Scan for the cell matching the given text and deliver its [x, y] coordinate at center. 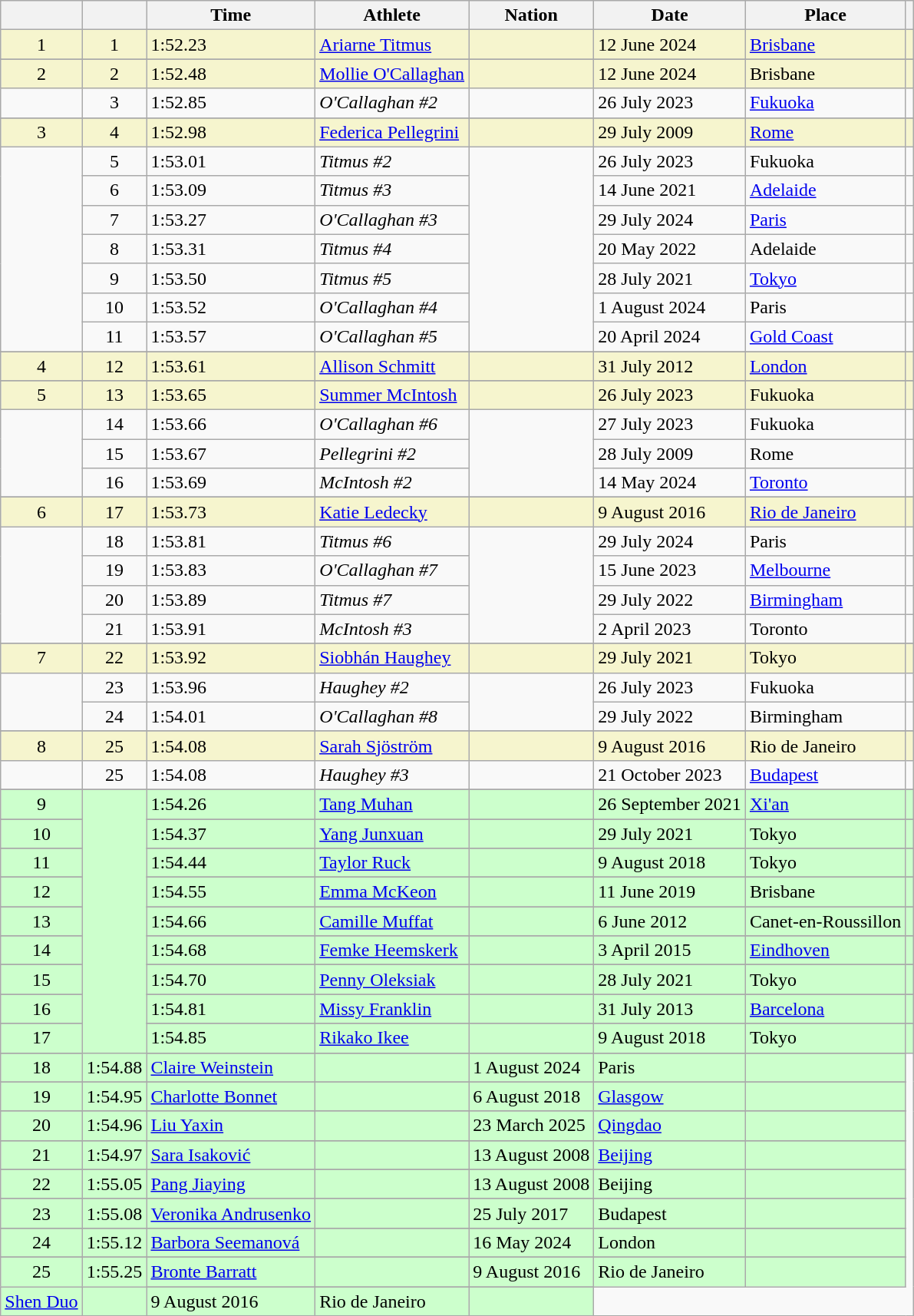
1:53.91 [231, 629]
Gold Coast [825, 336]
Date [670, 15]
Sara Isaković [231, 1155]
1:54.97 [114, 1155]
1:55.12 [114, 1242]
Time [231, 15]
Melbourne [825, 570]
Taylor Ruck [392, 863]
1:55.25 [114, 1271]
Titmus #7 [392, 600]
14 May 2024 [670, 483]
1:53.01 [231, 161]
1:54.70 [231, 980]
26 September 2021 [670, 804]
Haughey #2 [392, 687]
Qingdao [670, 1126]
Federica Pellegrini [392, 132]
O'Callaghan #8 [392, 716]
6 June 2012 [670, 921]
1:54.55 [231, 892]
Titmus #6 [392, 541]
27 July 2023 [670, 425]
1:52.23 [231, 45]
1:53.92 [231, 658]
Veronika Andrusenko [231, 1213]
1:54.81 [231, 1009]
1:54.37 [231, 833]
McIntosh #2 [392, 483]
15 June 2023 [670, 570]
1:54.66 [231, 921]
1:52.85 [231, 103]
Pellegrini #2 [392, 454]
23 March 2025 [531, 1126]
Barcelona [825, 1009]
Shen Duo [41, 1301]
Emma McKeon [392, 892]
Titmus #5 [392, 278]
1:53.50 [231, 278]
11 June 2019 [670, 892]
1:53.52 [231, 307]
Siobhán Haughey [392, 658]
O'Callaghan #6 [392, 425]
Athlete [392, 15]
1:54.96 [114, 1126]
Nation [531, 15]
Canet-en-Roussillon [825, 921]
31 July 2012 [670, 366]
1:55.08 [114, 1213]
28 July 2009 [670, 454]
1:55.05 [114, 1184]
1:54.01 [231, 716]
Charlotte Bonnet [231, 1096]
1:52.48 [231, 74]
1:53.09 [231, 190]
Barbora Seemanová [231, 1242]
1:53.81 [231, 541]
1:54.68 [231, 951]
1:53.89 [231, 600]
Allison Schmitt [392, 366]
Pang Jiaying [231, 1184]
Titmus #2 [392, 161]
Summer McIntosh [392, 395]
Katie Ledecky [392, 512]
1:54.44 [231, 863]
14 June 2021 [670, 190]
6 August 2018 [531, 1096]
1:54.26 [231, 804]
Haughey #3 [392, 775]
1:53.27 [231, 220]
1:53.57 [231, 336]
Tang Muhan [392, 804]
Bronte Barratt [231, 1271]
Place [825, 15]
Xi'an [825, 804]
20 April 2024 [670, 336]
1:54.85 [231, 1038]
1:54.95 [114, 1096]
Penny Oleksiak [392, 980]
Liu Yaxin [231, 1126]
1:53.65 [231, 395]
3 April 2015 [670, 951]
Claire Weinstein [231, 1067]
Femke Heemskerk [392, 951]
O'Callaghan #5 [392, 336]
Rikako Ikee [392, 1038]
1:53.67 [231, 454]
McIntosh #3 [392, 629]
Mollie O'Callaghan [392, 74]
Camille Muffat [392, 921]
O'Callaghan #7 [392, 570]
1:53.83 [231, 570]
O'Callaghan #3 [392, 220]
Titmus #4 [392, 249]
Glasgow [670, 1096]
1:52.98 [231, 132]
29 July 2009 [670, 132]
Missy Franklin [392, 1009]
1:54.88 [114, 1067]
Sarah Sjöström [392, 746]
O'Callaghan #2 [392, 103]
1:53.96 [231, 687]
21 October 2023 [670, 775]
2 April 2023 [670, 629]
Ariarne Titmus [392, 45]
Eindhoven [825, 951]
20 May 2022 [670, 249]
16 May 2024 [531, 1242]
25 July 2017 [531, 1213]
Yang Junxuan [392, 833]
1:53.69 [231, 483]
1:53.73 [231, 512]
1:53.66 [231, 425]
O'Callaghan #4 [392, 307]
1:53.31 [231, 249]
Titmus #3 [392, 190]
31 July 2013 [670, 1009]
1:53.61 [231, 366]
